Return (x, y) of the center of cell containing provided text 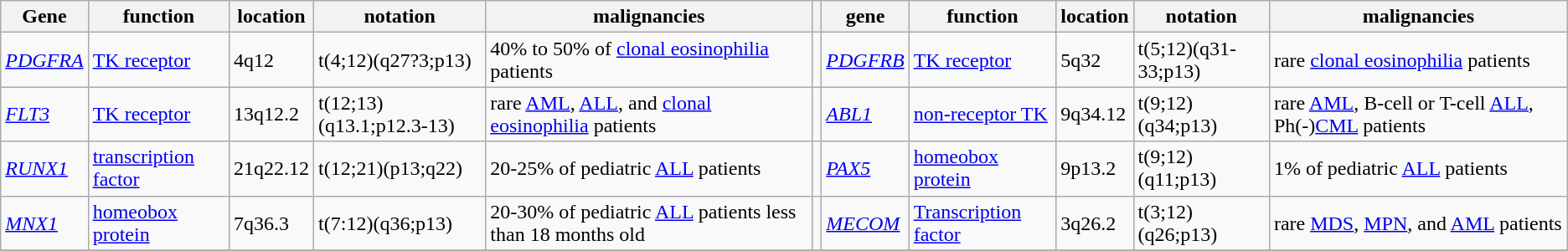
t(5;12)(q31-33;p13) (1201, 60)
rare MDS, MPN, and AML patients (1418, 223)
t(9;12)(q34;p13) (1201, 114)
Transcription factor (983, 223)
t(7:12)(q36;p13) (400, 223)
non-receptor TK (983, 114)
t(12;21)(p13;q22) (400, 169)
9q34.12 (1095, 114)
PDGFRA (44, 60)
1% of pediatric ALL patients (1418, 169)
t(4;12)(q27?3;p13) (400, 60)
MECOM (865, 223)
FLT3 (44, 114)
gene (865, 17)
PDGFRB (865, 60)
9p13.2 (1095, 169)
20-25% of pediatric ALL patients (649, 169)
7q36.3 (271, 223)
40% to 50% of clonal eosinophilia patients (649, 60)
t(3;12)(q26;p13) (1201, 223)
13q12.2 (271, 114)
20-30% of pediatric ALL patients less than 18 months old (649, 223)
PAX5 (865, 169)
ABL1 (865, 114)
5q32 (1095, 60)
t(12;13)(q13.1;p12.3-13) (400, 114)
MNX1 (44, 223)
transcription factor (158, 169)
4q12 (271, 60)
3q26.2 (1095, 223)
21q22.12 (271, 169)
Gene (44, 17)
rare clonal eosinophilia patients (1418, 60)
RUNX1 (44, 169)
t(9;12)(q11;p13) (1201, 169)
rare AML, ALL, and clonal eosinophilia patients (649, 114)
rare AML, B-cell or T-cell ALL, Ph(-)CML patients (1418, 114)
